From the cell containing the given text, extract its center point as [X, Y] coordinate. 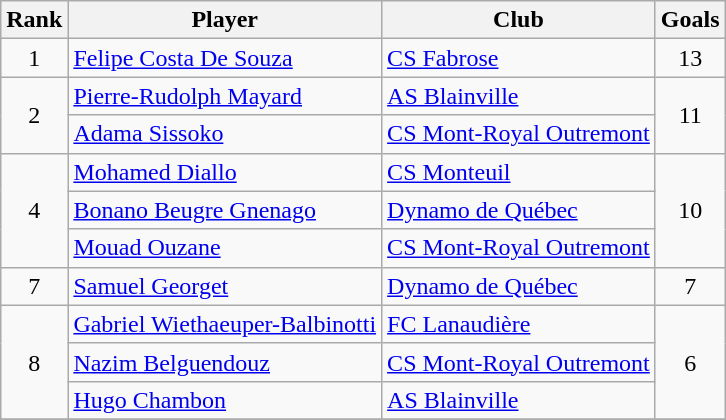
Mohamed Diallo [225, 172]
Goals [690, 20]
CS Fabrose [519, 58]
11 [690, 115]
FC Lanaudière [519, 324]
CS Monteuil [519, 172]
Player [225, 20]
Mouad Ouzane [225, 248]
Hugo Chambon [225, 400]
Rank [34, 20]
Felipe Costa De Souza [225, 58]
13 [690, 58]
Nazim Belguendouz [225, 362]
6 [690, 362]
1 [34, 58]
Samuel Georget [225, 286]
Gabriel Wiethaeuper-Balbinotti [225, 324]
Adama Sissoko [225, 134]
8 [34, 362]
Club [519, 20]
2 [34, 115]
10 [690, 210]
4 [34, 210]
Bonano Beugre Gnenago [225, 210]
Pierre-Rudolph Mayard [225, 96]
